Extract the [x, y] coordinate from the center of the cell holding the provided text.  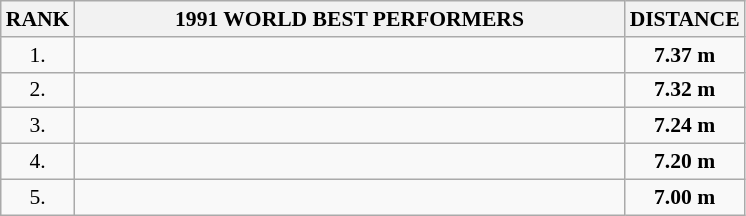
7.20 m [685, 162]
4. [38, 162]
1. [38, 55]
RANK [38, 19]
DISTANCE [685, 19]
3. [38, 126]
2. [38, 90]
5. [38, 197]
7.00 m [685, 197]
7.32 m [685, 90]
7.37 m [685, 55]
7.24 m [685, 126]
1991 WORLD BEST PERFORMERS [349, 19]
